Determine the (x, y) coordinate at the center of the cell enclosing the given text.  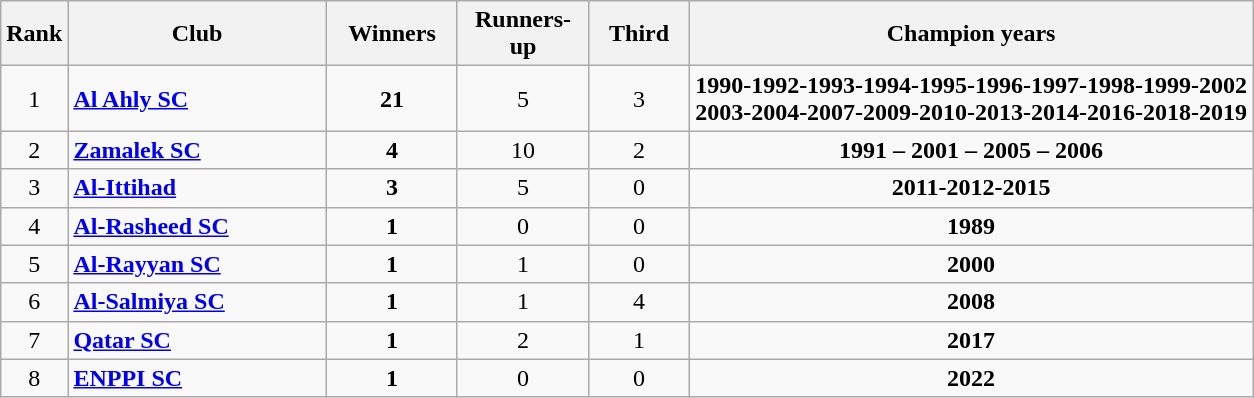
Zamalek SC (198, 150)
2008 (972, 302)
1991 – 2001 – 2005 – 2006 (972, 150)
Winners (392, 34)
2011-2012-2015 (972, 188)
Champion years (972, 34)
Al-Rasheed SC (198, 226)
Third (640, 34)
Rank (34, 34)
8 (34, 378)
Al-Rayyan SC (198, 264)
Al Ahly SC (198, 98)
2000 (972, 264)
2022 (972, 378)
10 (522, 150)
Qatar SC (198, 340)
1989 (972, 226)
6 (34, 302)
Al-Ittihad (198, 188)
1990-1992-1993-1994-1995-1996-1997-1998-1999-20022003-2004-2007-2009-2010-2013-2014-2016-2018-2019 (972, 98)
7 (34, 340)
Al-Salmiya SC (198, 302)
Club (198, 34)
Runners-up (522, 34)
21 (392, 98)
2017 (972, 340)
ENPPI SC (198, 378)
